Scan for the cell matching the given text and deliver its [x, y] coordinate at center. 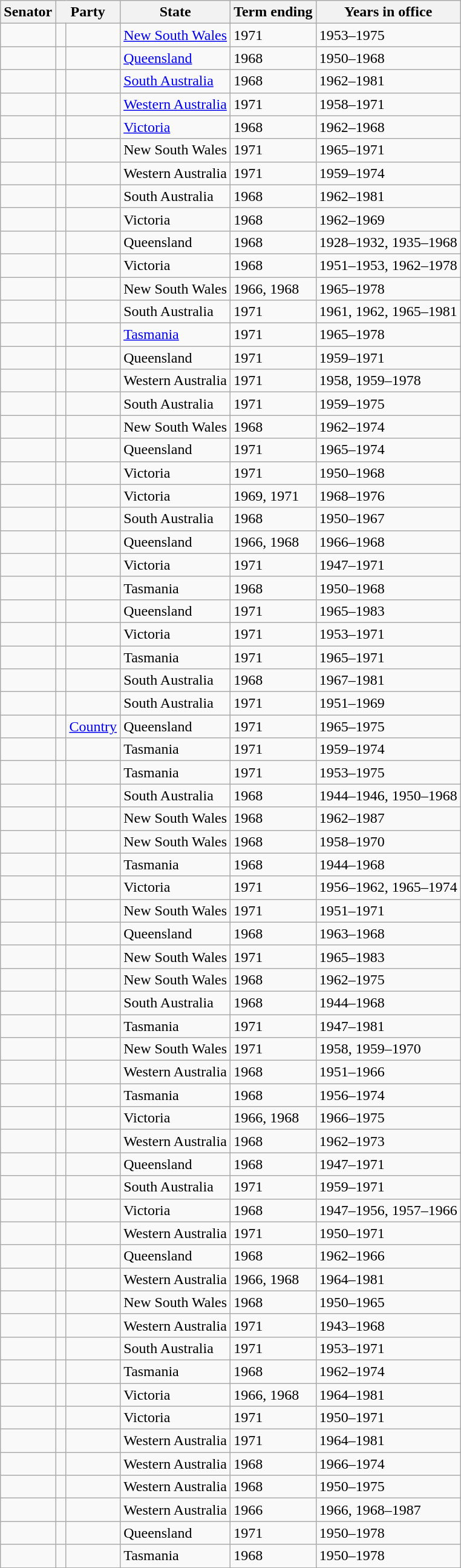
1951–1953, 1962–1978 [388, 265]
1962–1975 [388, 980]
1962–1973 [388, 1141]
1959–1975 [388, 404]
1951–1966 [388, 1072]
1950–1975 [388, 1487]
1963–1968 [388, 934]
Term ending [273, 12]
1950–1965 [388, 1302]
1928–1932, 1935–1968 [388, 242]
1966–1974 [388, 1464]
1962–1968 [388, 127]
1956–1974 [388, 1095]
1966–1975 [388, 1118]
State [175, 12]
1966, 1968–1987 [388, 1510]
1962–1966 [388, 1256]
1968–1976 [388, 496]
Senator [28, 12]
1967–1981 [388, 680]
1951–1969 [388, 703]
Party [88, 12]
1958, 1959–1978 [388, 381]
1962–1987 [388, 819]
Years in office [388, 12]
1966 [273, 1510]
1951–1971 [388, 911]
1947–1956, 1957–1966 [388, 1210]
1943–1968 [388, 1325]
1969, 1971 [273, 496]
1950–1967 [388, 519]
1956–1962, 1965–1974 [388, 888]
1961, 1962, 1965–1981 [388, 312]
1958, 1959–1970 [388, 1049]
1965–1974 [388, 450]
1962–1969 [388, 219]
1944–1946, 1950–1968 [388, 796]
1965–1975 [388, 726]
1958–1971 [388, 104]
Country [93, 726]
1966–1968 [388, 542]
1947–1981 [388, 1026]
1958–1970 [388, 842]
